Find where the given text appears and provide that cell's center as [x, y] coordinate. 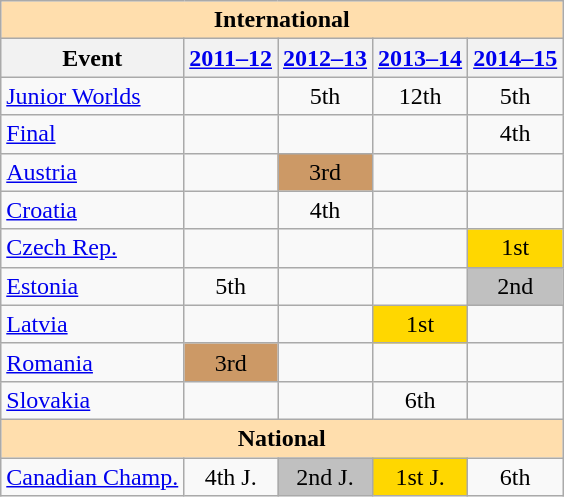
Junior Worlds [92, 96]
Estonia [92, 286]
12th [420, 96]
2014–15 [516, 58]
Croatia [92, 210]
2011–12 [231, 58]
1st J. [420, 477]
Canadian Champ. [92, 477]
Romania [92, 362]
Austria [92, 172]
2013–14 [420, 58]
International [282, 20]
National [282, 438]
Final [92, 134]
Latvia [92, 324]
2012–13 [326, 58]
2nd [516, 286]
Event [92, 58]
Slovakia [92, 400]
4th J. [231, 477]
2nd J. [326, 477]
Czech Rep. [92, 248]
